Provide the (X, Y) coordinate of the cell's center where the given text is located.  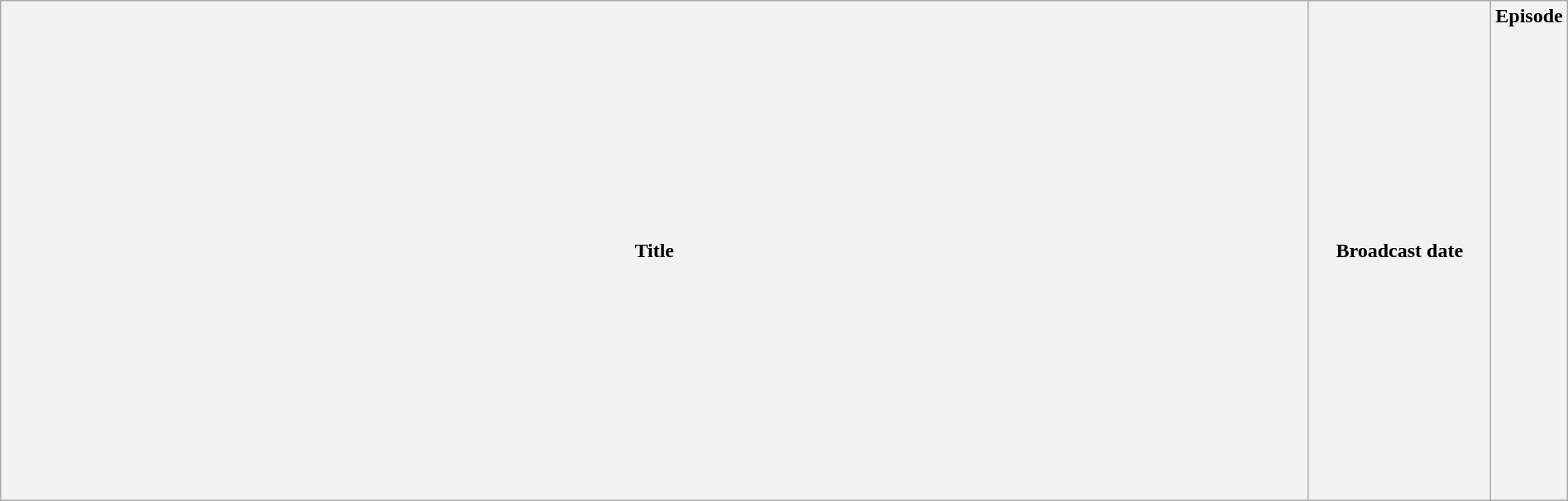
Episode (1529, 251)
Broadcast date (1399, 251)
Title (655, 251)
